Return the [X, Y] coordinate for the center point of the cell that contains the specified text.  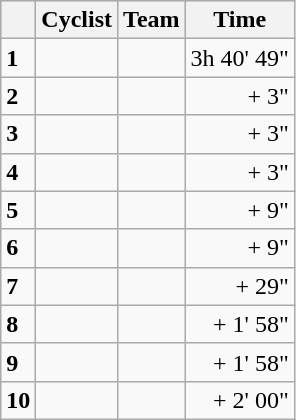
Time [240, 20]
3h 40' 49" [240, 58]
2 [18, 96]
10 [18, 400]
3 [18, 134]
Cyclist [77, 20]
4 [18, 172]
+ 29" [240, 286]
6 [18, 248]
1 [18, 58]
+ 2' 00" [240, 400]
5 [18, 210]
9 [18, 362]
Team [152, 20]
7 [18, 286]
8 [18, 324]
